Return (X, Y) of the center of cell containing provided text 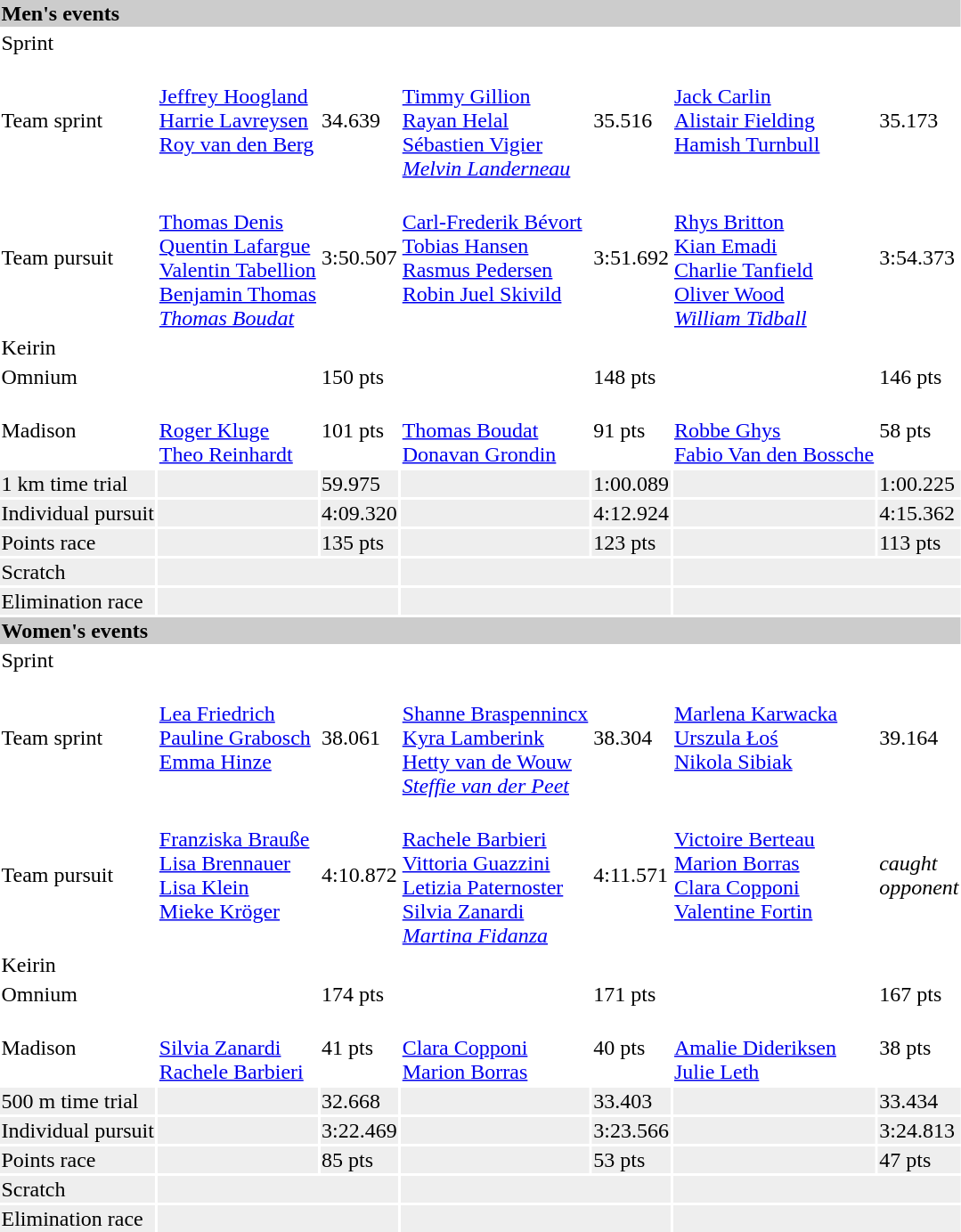
4:09.320 (360, 513)
101 pts (360, 430)
500 m time trial (77, 1101)
Rachele BarbieriVittoria GuazziniLetizia PaternosterSilvia ZanardiMartina Fidanza (495, 875)
3:50.507 (360, 258)
3:54.373 (919, 258)
35.173 (919, 120)
33.403 (631, 1101)
135 pts (360, 543)
Rhys BrittonKian EmadiCharlie TanfieldOliver WoodWilliam Tidball (775, 258)
Amalie DideriksenJulie Leth (775, 1048)
40 pts (631, 1048)
Roger KlugeTheo Reinhardt (237, 430)
41 pts (360, 1048)
167 pts (919, 994)
174 pts (360, 994)
4:11.571 (631, 875)
Thomas BoudatDonavan Grondin (495, 430)
Robbe GhysFabio Van den Bossche (775, 430)
4:15.362 (919, 513)
Lea FriedrichPauline GraboschEmma Hinze (237, 738)
4:12.924 (631, 513)
Marlena KarwackaUrszula ŁośNikola Sibiak (775, 738)
Victoire BerteauMarion BorrasClara CopponiValentine Fortin (775, 875)
3:23.566 (631, 1130)
Carl-Frederik BévortTobias HansenRasmus PedersenRobin Juel Skivild (495, 258)
1 km time trial (77, 484)
Jeffrey HooglandHarrie LavreysenRoy van den Berg (237, 120)
148 pts (631, 377)
caughtopponent (919, 875)
32.668 (360, 1101)
1:00.089 (631, 484)
34.639 (360, 120)
3:22.469 (360, 1130)
123 pts (631, 543)
59.975 (360, 484)
Franziska BraußeLisa BrennauerLisa KleinMieke Kröger (237, 875)
Women's events (480, 631)
85 pts (360, 1160)
113 pts (919, 543)
35.516 (631, 120)
Thomas DenisQuentin LafargueValentin TabellionBenjamin ThomasThomas Boudat (237, 258)
91 pts (631, 430)
Men's events (480, 13)
150 pts (360, 377)
38.061 (360, 738)
Silvia ZanardiRachele Barbieri (237, 1048)
Timmy GillionRayan HelalSébastien VigierMelvin Landerneau (495, 120)
39.164 (919, 738)
33.434 (919, 1101)
Shanne BraspennincxKyra LamberinkHetty van de WouwSteffie van der Peet (495, 738)
3:51.692 (631, 258)
47 pts (919, 1160)
1:00.225 (919, 484)
3:24.813 (919, 1130)
Jack CarlinAlistair FieldingHamish Turnbull (775, 120)
58 pts (919, 430)
38 pts (919, 1048)
146 pts (919, 377)
38.304 (631, 738)
53 pts (631, 1160)
4:10.872 (360, 875)
171 pts (631, 994)
Clara CopponiMarion Borras (495, 1048)
